From the cell containing the given text, extract its center point as (x, y) coordinate. 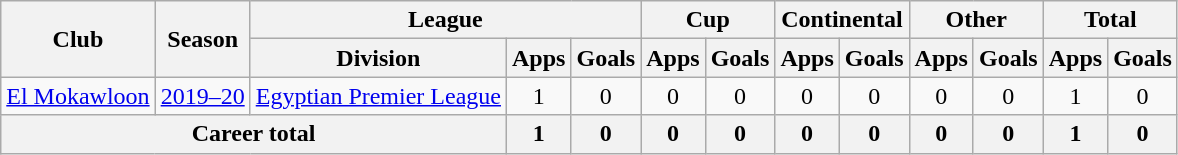
2019–20 (202, 96)
Continental (842, 20)
Egyptian Premier League (378, 96)
Total (1110, 20)
League (445, 20)
El Mokawloon (78, 96)
Club (78, 39)
Career total (254, 134)
Division (378, 58)
Other (976, 20)
Cup (708, 20)
Season (202, 39)
